Determine the [X, Y] coordinate at the center of the cell enclosing the given text.  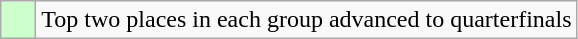
Top two places in each group advanced to quarterfinals [306, 20]
